Identify which cell holds the provided text, then report its [X, Y] central coordinate. 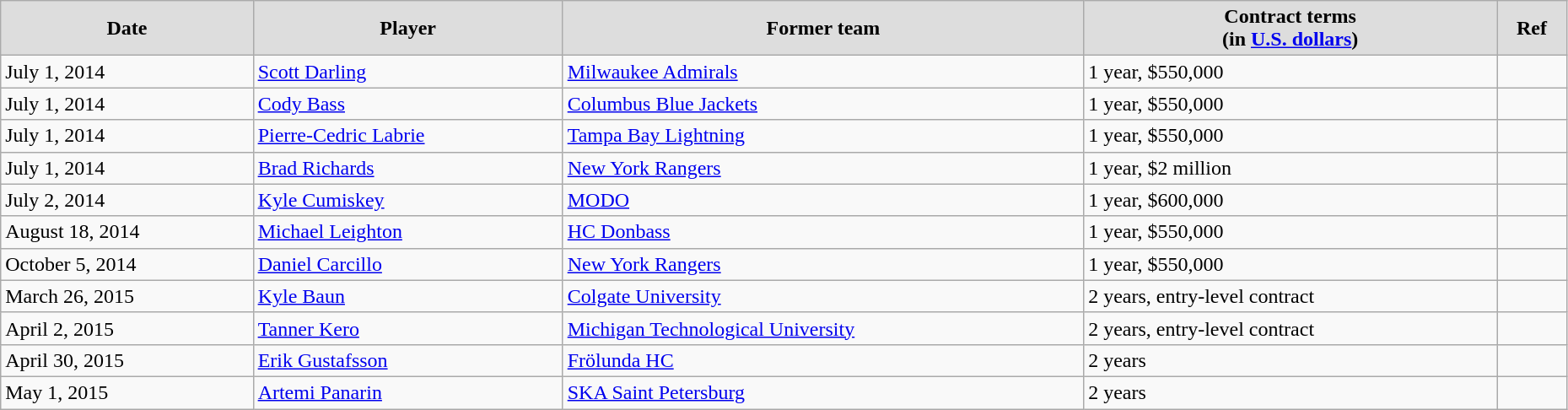
Erik Gustafsson [408, 360]
Tampa Bay Lightning [823, 136]
1 year, $600,000 [1291, 200]
Pierre-Cedric Labrie [408, 136]
Former team [823, 29]
Contract terms(in U.S. dollars) [1291, 29]
Daniel Carcillo [408, 264]
Colgate University [823, 296]
April 30, 2015 [127, 360]
Milwaukee Admirals [823, 72]
Kyle Baun [408, 296]
Michigan Technological University [823, 328]
SKA Saint Petersburg [823, 392]
Scott Darling [408, 72]
July 2, 2014 [127, 200]
October 5, 2014 [127, 264]
HC Donbass [823, 232]
August 18, 2014 [127, 232]
Cody Bass [408, 104]
Tanner Kero [408, 328]
Date [127, 29]
MODO [823, 200]
May 1, 2015 [127, 392]
Columbus Blue Jackets [823, 104]
Frölunda HC [823, 360]
Brad Richards [408, 168]
Michael Leighton [408, 232]
Kyle Cumiskey [408, 200]
March 26, 2015 [127, 296]
Player [408, 29]
Ref [1532, 29]
1 year, $2 million [1291, 168]
Artemi Panarin [408, 392]
April 2, 2015 [127, 328]
